Search for the cell housing the specified text and yield its (X, Y) center coordinate. 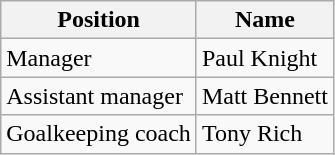
Manager (99, 58)
Position (99, 20)
Matt Bennett (264, 96)
Assistant manager (99, 96)
Goalkeeping coach (99, 134)
Tony Rich (264, 134)
Paul Knight (264, 58)
Name (264, 20)
